Return [X, Y] of the center of cell containing provided text 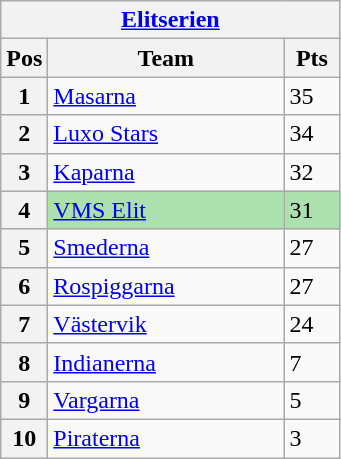
34 [312, 134]
VMS Elit [166, 210]
35 [312, 96]
Elitserien [170, 20]
Smederna [166, 248]
Pts [312, 58]
2 [24, 134]
31 [312, 210]
Piraterna [166, 438]
24 [312, 324]
Västervik [166, 324]
1 [24, 96]
Pos [24, 58]
10 [24, 438]
32 [312, 172]
Team [166, 58]
Rospiggarna [166, 286]
8 [24, 362]
6 [24, 286]
Indianerna [166, 362]
9 [24, 400]
Kaparna [166, 172]
Masarna [166, 96]
Luxo Stars [166, 134]
Vargarna [166, 400]
4 [24, 210]
